Output the (x, y) coordinate of the center of the cell containing the given text.  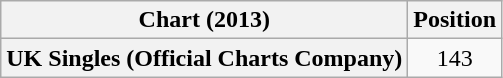
Position (455, 20)
143 (455, 58)
Chart (2013) (204, 20)
UK Singles (Official Charts Company) (204, 58)
